Find where the given text appears and provide that cell's center as [x, y] coordinate. 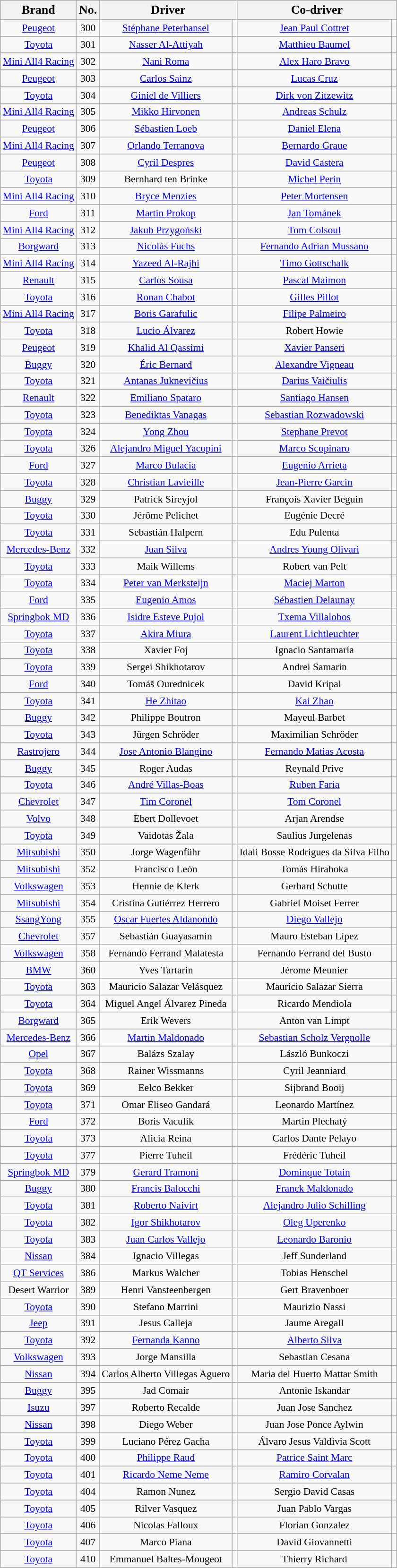
365 [88, 1021]
Maciej Marton [315, 583]
Diego Weber [165, 1424]
Gerhard Schutte [315, 886]
Fernando Ferrand Malatesta [165, 954]
Gabriel Moiset Ferrer [315, 903]
Jorge Mansilla [165, 1357]
Yves Tartarin [165, 970]
Alicia Reina [165, 1139]
Philippe Boutron [165, 718]
Brand [39, 10]
317 [88, 314]
Dirk von Zitzewitz [315, 95]
Fernanda Kanno [165, 1340]
Florian Gonzalez [315, 1525]
Ignacio Santamaría [315, 650]
Bernhard ten Brinke [165, 179]
Frédéric Tuheil [315, 1155]
Eelco Bekker [165, 1088]
Edu Pulenta [315, 533]
Pascal Maimon [315, 281]
Markus Walcher [165, 1273]
Stéphane Peterhansel [165, 28]
Sebastian Scholz Vergnolle [315, 1038]
Fernando Ferrand del Busto [315, 954]
327 [88, 466]
Nani Roma [165, 62]
Ramiro Corvalan [315, 1475]
381 [88, 1206]
Omar Eliseo Gandará [165, 1105]
337 [88, 634]
Maik Willems [165, 566]
Emiliano Spataro [165, 398]
Jeep [39, 1323]
Peter van Merksteijn [165, 583]
Laurent Lichtleuchter [315, 634]
318 [88, 331]
301 [88, 45]
Jean Paul Cottret [315, 28]
Opel [39, 1054]
Desert Warrior [39, 1290]
Santiago Hansen [315, 398]
Daniel Elena [315, 129]
Sebastián Guayasamín [165, 937]
Stefano Marrini [165, 1307]
Mauro Esteban Lípez [315, 937]
308 [88, 162]
398 [88, 1424]
Eugénie Decré [315, 516]
Diego Vallejo [315, 920]
Carlos Sainz [165, 78]
Xavier Foj [165, 650]
Ruben Faria [315, 785]
303 [88, 78]
Alexandre Vigneau [315, 365]
320 [88, 365]
Yazeed Al-Rajhi [165, 264]
Filipe Palmeiro [315, 314]
Eugenio Arrieta [315, 466]
Jakub Przygoński [165, 230]
354 [88, 903]
Stephane Prevot [315, 432]
Andrei Samarin [315, 667]
Idali Bosse Rodrigues da Silva Filho [315, 852]
367 [88, 1054]
Nicolas Falloux [165, 1525]
Saulius Jurgelenas [315, 835]
393 [88, 1357]
Robert Howie [315, 331]
Henri Vansteenbergen [165, 1290]
Lucio Álvarez [165, 331]
305 [88, 112]
Martin Plechatý [315, 1122]
Tim Coronel [165, 802]
Andreas Schulz [315, 112]
Francis Balocchi [165, 1189]
Pierre Tuheil [165, 1155]
François Xavier Beguin [315, 499]
319 [88, 348]
Patrick Sireyjol [165, 499]
Mikko Hirvonen [165, 112]
Rilver Vasquez [165, 1508]
Tom Colsoul [315, 230]
349 [88, 835]
353 [88, 886]
343 [88, 735]
384 [88, 1256]
Jose Antonio Blangino [165, 751]
Jeff Sunderland [315, 1256]
Leonardo Baronio [315, 1239]
Fernando Matias Acosta [315, 751]
379 [88, 1172]
344 [88, 751]
Igor Shikhotarov [165, 1223]
311 [88, 213]
Sébastien Loeb [165, 129]
358 [88, 954]
315 [88, 281]
Isidre Esteve Pujol [165, 617]
Ramon Nunez [165, 1492]
332 [88, 550]
407 [88, 1542]
Martin Prokop [165, 213]
350 [88, 852]
Michel Perin [315, 179]
339 [88, 667]
Tomás Hirahoka [315, 869]
346 [88, 785]
Dominque Totain [315, 1172]
Boris Vaculík [165, 1122]
338 [88, 650]
SsangYong [39, 920]
Alberto Silva [315, 1340]
Oscar Fuertes Aldanondo [165, 920]
307 [88, 146]
Ricardo Neme Neme [165, 1475]
329 [88, 499]
321 [88, 381]
Boris Garafulic [165, 314]
Ricardo Mendiola [315, 1004]
Juan Silva [165, 550]
He Zhitao [165, 701]
Alejandro Miguel Yacopini [165, 449]
333 [88, 566]
Darius Vaičiulis [315, 381]
410 [88, 1559]
390 [88, 1307]
Timo Gottschalk [315, 264]
Mauricio Salazar Sierra [315, 987]
406 [88, 1525]
Carlos Dante Pelayo [315, 1139]
383 [88, 1239]
328 [88, 482]
Marco Piana [165, 1542]
Nasser Al-Attiyah [165, 45]
Yong Zhou [165, 432]
Gerard Tramoni [165, 1172]
Bernardo Graue [315, 146]
BMW [39, 970]
Éric Bernard [165, 365]
Vaidotas Žala [165, 835]
Marco Bulacia [165, 466]
Christian Lavieille [165, 482]
Luciano Pérez Gacha [165, 1441]
302 [88, 62]
382 [88, 1223]
397 [88, 1408]
Juan Jose Sanchez [315, 1408]
401 [88, 1475]
Jad Comair [165, 1391]
380 [88, 1189]
330 [88, 516]
335 [88, 600]
336 [88, 617]
310 [88, 196]
316 [88, 297]
Alejandro Julio Schilling [315, 1206]
Juan Jose Ponce Aylwin [315, 1424]
Sebastián Halpern [165, 533]
Franck Maldonado [315, 1189]
Leonardo Martínez [315, 1105]
László Bunkoczi [315, 1054]
Maximilian Schröder [315, 735]
Anton van Limpt [315, 1021]
Benediktas Vanagas [165, 415]
Xavier Panseri [315, 348]
Tobias Henschel [315, 1273]
Alex Haro Bravo [315, 62]
360 [88, 970]
313 [88, 247]
Sebastian Rozwadowski [315, 415]
Sébastien Delaunay [315, 600]
David Castera [315, 162]
Juan Carlos Vallejo [165, 1239]
Robert van Pelt [315, 566]
368 [88, 1071]
Jean-Pierre Garcin [315, 482]
Mayeul Barbet [315, 718]
Maurizio Nassi [315, 1307]
Driver [168, 10]
357 [88, 937]
386 [88, 1273]
348 [88, 819]
345 [88, 768]
373 [88, 1139]
Andres Young Olivari [315, 550]
Isuzu [39, 1408]
Carlos Alberto Villegas Aguero [165, 1374]
395 [88, 1391]
Reynald Prive [315, 768]
Maria del Huerto Mattar Smith [315, 1374]
David Giovannetti [315, 1542]
Erik Wevers [165, 1021]
Jaume Aregall [315, 1323]
355 [88, 920]
Giniel de Villiers [165, 95]
306 [88, 129]
Philippe Raud [165, 1458]
Cristina Gutiérrez Herrero [165, 903]
366 [88, 1038]
369 [88, 1088]
David Kripal [315, 684]
377 [88, 1155]
Rainer Wissmanns [165, 1071]
309 [88, 179]
Tom Coronel [315, 802]
347 [88, 802]
Tomáš Ourednicek [165, 684]
Txema Villalobos [315, 617]
342 [88, 718]
Jan Tománek [315, 213]
Juan Pablo Vargas [315, 1508]
Marco Scopinaro [315, 449]
Mauricio Salazar Velásquez [165, 987]
394 [88, 1374]
Francisco León [165, 869]
Nicolás Fuchs [165, 247]
Antanas Juknevičius [165, 381]
Sebastian Cesana [315, 1357]
Ignacio Villegas [165, 1256]
Antonie Iskandar [315, 1391]
300 [88, 28]
Cyril Jeanniard [315, 1071]
Gert Bravenboer [315, 1290]
QT Services [39, 1273]
312 [88, 230]
391 [88, 1323]
Jérôme Pelichet [165, 516]
400 [88, 1458]
304 [88, 95]
364 [88, 1004]
Thierry Richard [315, 1559]
Ronan Chabot [165, 297]
Miguel Angel Álvarez Pineda [165, 1004]
Jesus Calleja [165, 1323]
Roberto Recalde [165, 1408]
334 [88, 583]
Cyril Despres [165, 162]
324 [88, 432]
No. [88, 10]
Patrice Saint Marc [315, 1458]
Arjan Arendse [315, 819]
352 [88, 869]
Jorge Wagenführ [165, 852]
Jürgen Schröder [165, 735]
341 [88, 701]
322 [88, 398]
Roberto Naivirt [165, 1206]
Balázs Szalay [165, 1054]
Fernando Adrian Mussano [315, 247]
Rastrojero [39, 751]
Gilles Pillot [315, 297]
Volvo [39, 819]
340 [88, 684]
Sijbrand Booij [315, 1088]
Jérome Meunier [315, 970]
Roger Audas [165, 768]
399 [88, 1441]
314 [88, 264]
405 [88, 1508]
Matthieu Baumel [315, 45]
Lucas Cruz [315, 78]
Álvaro Jesus Valdivia Scott [315, 1441]
392 [88, 1340]
Bryce Menzies [165, 196]
Orlando Terranova [165, 146]
371 [88, 1105]
323 [88, 415]
Ebert Dollevoet [165, 819]
Kai Zhao [315, 701]
Hennie de Klerk [165, 886]
Co-driver [317, 10]
389 [88, 1290]
Peter Mortensen [315, 196]
Sergei Shikhotarov [165, 667]
331 [88, 533]
Emmanuel Baltes-Mougeot [165, 1559]
Carlos Sousa [165, 281]
André Villas-Boas [165, 785]
Khalid Al Qassimi [165, 348]
Eugenio Amos [165, 600]
363 [88, 987]
Martin Maldonado [165, 1038]
Sergio David Casas [315, 1492]
326 [88, 449]
372 [88, 1122]
Oleg Uperenko [315, 1223]
404 [88, 1492]
Akira Miura [165, 634]
